Locate the cell with the specified text and output its (X, Y) center coordinate. 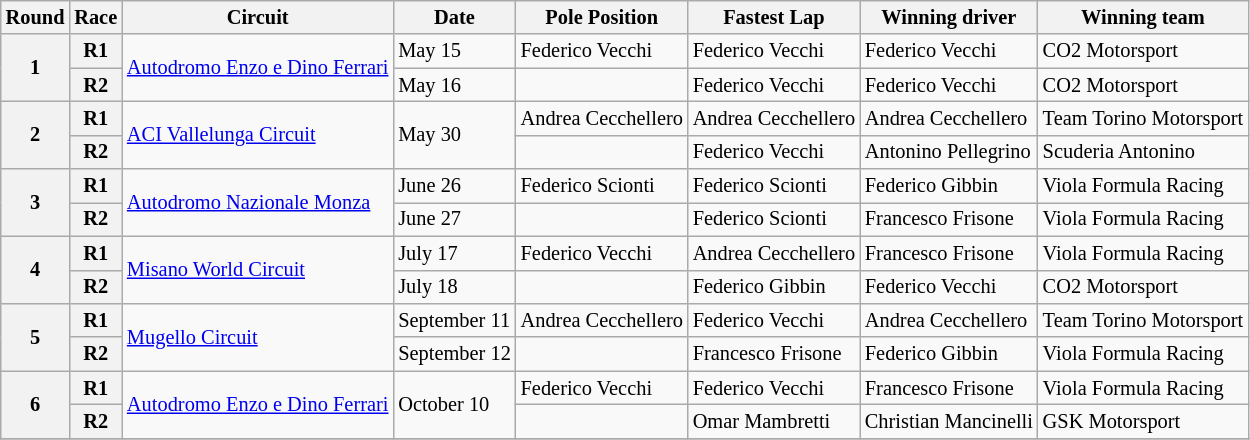
May 16 (454, 85)
Misano World Circuit (258, 270)
October 10 (454, 404)
Pole Position (602, 17)
ACI Vallelunga Circuit (258, 134)
July 18 (454, 287)
Race (96, 17)
June 27 (454, 219)
GSK Motorsport (1143, 421)
Circuit (258, 17)
2 (36, 134)
June 26 (454, 186)
4 (36, 270)
1 (36, 68)
Omar Mambretti (774, 421)
Round (36, 17)
July 17 (454, 253)
5 (36, 336)
September 12 (454, 354)
Winning team (1143, 17)
Mugello Circuit (258, 336)
May 15 (454, 51)
Scuderia Antonino (1143, 152)
Date (454, 17)
Christian Mancinelli (949, 421)
3 (36, 202)
Autodromo Nazionale Monza (258, 202)
September 11 (454, 320)
May 30 (454, 134)
Winning driver (949, 17)
Antonino Pellegrino (949, 152)
Fastest Lap (774, 17)
6 (36, 404)
